Find where the given text appears and provide that cell's center as (x, y) coordinate. 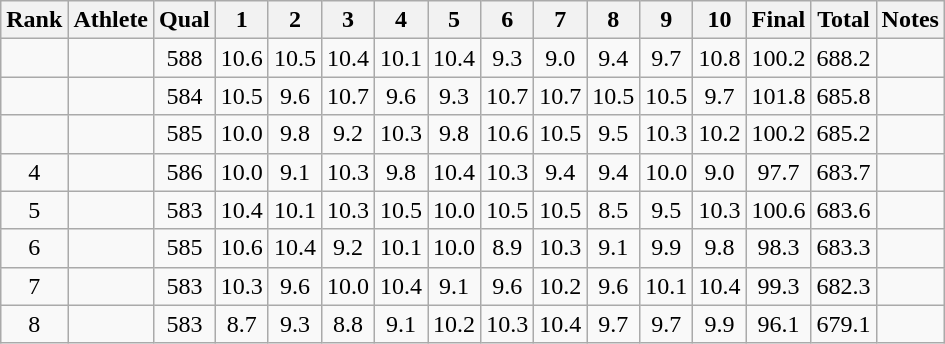
Qual (185, 20)
99.3 (778, 286)
9 (666, 20)
Notes (910, 20)
683.3 (844, 248)
10.8 (720, 58)
8.9 (508, 248)
101.8 (778, 96)
Final (778, 20)
1 (242, 20)
679.1 (844, 324)
688.2 (844, 58)
682.3 (844, 286)
3 (348, 20)
685.8 (844, 96)
586 (185, 172)
98.3 (778, 248)
2 (294, 20)
8.8 (348, 324)
8.7 (242, 324)
683.6 (844, 210)
683.7 (844, 172)
97.7 (778, 172)
Total (844, 20)
100.6 (778, 210)
8.5 (614, 210)
685.2 (844, 134)
10 (720, 20)
96.1 (778, 324)
Rank (34, 20)
Athlete (111, 20)
584 (185, 96)
588 (185, 58)
